Scan for the cell matching the given text and deliver its (x, y) coordinate at center. 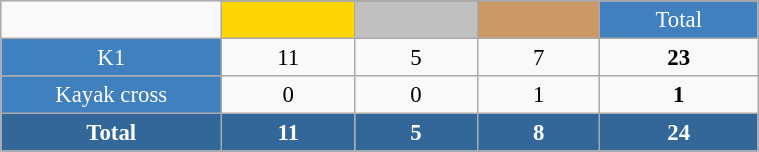
23 (679, 58)
Kayak cross (112, 95)
K1 (112, 58)
8 (538, 133)
7 (538, 58)
24 (679, 133)
